For the text-containing cell, return its midpoint in [x, y] coordinate format. 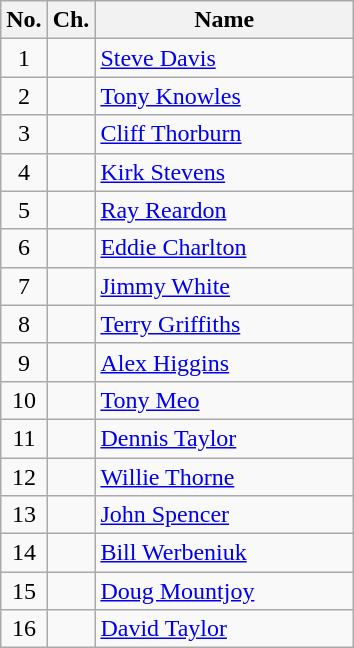
John Spencer [224, 515]
13 [24, 515]
11 [24, 438]
14 [24, 553]
No. [24, 20]
7 [24, 286]
10 [24, 400]
Name [224, 20]
David Taylor [224, 629]
2 [24, 96]
4 [24, 172]
5 [24, 210]
Dennis Taylor [224, 438]
Willie Thorne [224, 477]
Kirk Stevens [224, 172]
8 [24, 324]
12 [24, 477]
16 [24, 629]
6 [24, 248]
Ch. [71, 20]
Tony Meo [224, 400]
Bill Werbeniuk [224, 553]
Jimmy White [224, 286]
3 [24, 134]
Terry Griffiths [224, 324]
Ray Reardon [224, 210]
15 [24, 591]
Tony Knowles [224, 96]
9 [24, 362]
Eddie Charlton [224, 248]
Cliff Thorburn [224, 134]
Doug Mountjoy [224, 591]
Steve Davis [224, 58]
1 [24, 58]
Alex Higgins [224, 362]
